Find where the given text appears and provide that cell's center as [X, Y] coordinate. 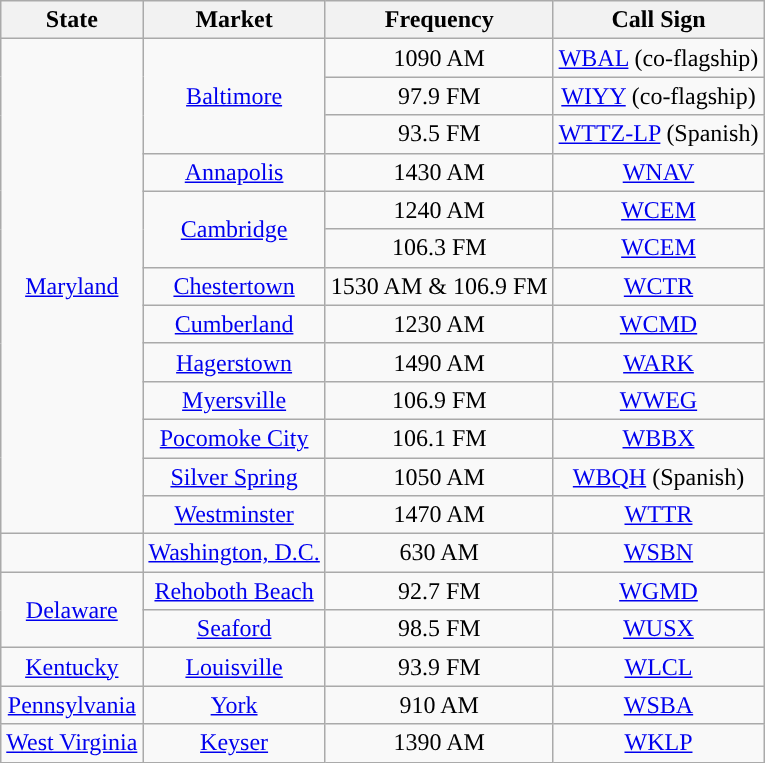
Call Sign [658, 20]
1430 AM [439, 172]
Market [234, 20]
106.3 FM [439, 248]
West Virginia [72, 743]
Kentucky [72, 667]
WTTR [658, 515]
WGMD [658, 591]
1530 AM & 106.9 FM [439, 286]
1390 AM [439, 743]
93.5 FM [439, 134]
WSBA [658, 705]
Louisville [234, 667]
106.9 FM [439, 400]
1470 AM [439, 515]
Hagerstown [234, 362]
630 AM [439, 553]
Chestertown [234, 286]
WBQH (Spanish) [658, 477]
Westminster [234, 515]
WWEG [658, 400]
Pocomoke City [234, 438]
1240 AM [439, 210]
1050 AM [439, 477]
Annapolis [234, 172]
WCTR [658, 286]
WUSX [658, 629]
Silver Spring [234, 477]
WCMD [658, 324]
Pennsylvania [72, 705]
97.9 FM [439, 96]
93.9 FM [439, 667]
WBAL (co-flagship) [658, 58]
WIYY (co-flagship) [658, 96]
WARK [658, 362]
Baltimore [234, 96]
1490 AM [439, 362]
98.5 FM [439, 629]
Rehoboth Beach [234, 591]
York [234, 705]
WLCL [658, 667]
Cambridge [234, 229]
106.1 FM [439, 438]
WBBX [658, 438]
Seaford [234, 629]
1230 AM [439, 324]
WKLP [658, 743]
Delaware [72, 610]
1090 AM [439, 58]
WSBN [658, 553]
Maryland [72, 286]
92.7 FM [439, 591]
Washington, D.C. [234, 553]
WTTZ-LP (Spanish) [658, 134]
Frequency [439, 20]
Cumberland [234, 324]
WNAV [658, 172]
Keyser [234, 743]
910 AM [439, 705]
Myersville [234, 400]
State [72, 20]
